Detect which cell encompasses the target text, then output its (x, y) center coordinate. 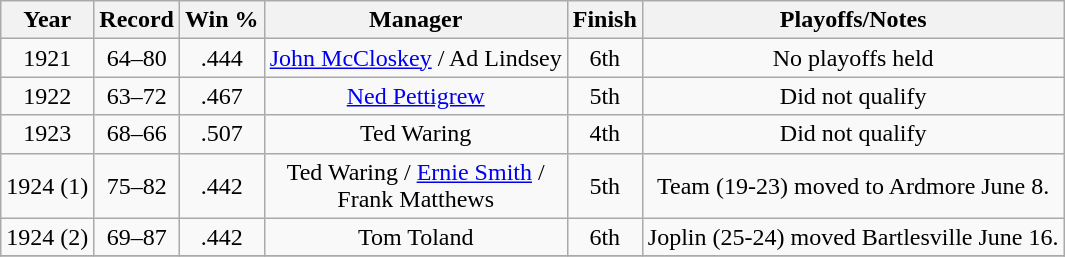
Finish (604, 20)
63–72 (137, 96)
64–80 (137, 58)
1923 (48, 134)
John McCloskey / Ad Lindsey (416, 58)
Ted Waring / Ernie Smith / Frank Matthews (416, 186)
.507 (222, 134)
1922 (48, 96)
Win % (222, 20)
Ned Pettigrew (416, 96)
Joplin (25-24) moved Bartlesville June 16. (853, 237)
1924 (1) (48, 186)
Manager (416, 20)
Year (48, 20)
Record (137, 20)
1921 (48, 58)
1924 (2) (48, 237)
68–66 (137, 134)
75–82 (137, 186)
Tom Toland (416, 237)
.467 (222, 96)
No playoffs held (853, 58)
Playoffs/Notes (853, 20)
4th (604, 134)
69–87 (137, 237)
.444 (222, 58)
Team (19-23) moved to Ardmore June 8. (853, 186)
Ted Waring (416, 134)
